Output the (x, y) coordinate of the center of the cell containing the given text.  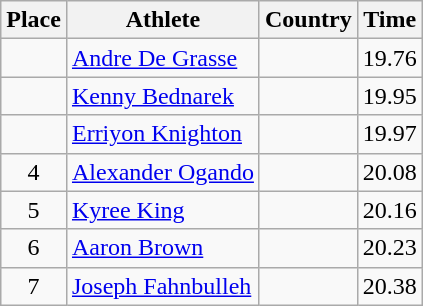
20.38 (390, 286)
Andre De Grasse (162, 58)
Kyree King (162, 210)
Kenny Bednarek (162, 96)
Time (390, 20)
19.76 (390, 58)
19.95 (390, 96)
Country (308, 20)
20.16 (390, 210)
20.23 (390, 248)
Joseph Fahnbulleh (162, 286)
20.08 (390, 172)
7 (34, 286)
Place (34, 20)
5 (34, 210)
19.97 (390, 134)
Alexander Ogando (162, 172)
6 (34, 248)
Erriyon Knighton (162, 134)
Athlete (162, 20)
4 (34, 172)
Aaron Brown (162, 248)
